Find where the given text appears and provide that cell's center as (X, Y) coordinate. 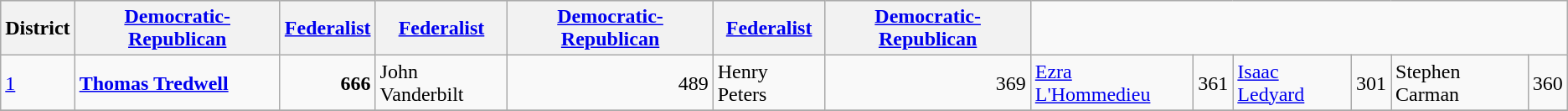
360 (1548, 82)
666 (328, 82)
John Vanderbilt (441, 82)
Ezra L'Hommedieu (1112, 82)
District (38, 29)
361 (1213, 82)
Henry Peters (769, 82)
Thomas Tredwell (178, 82)
Stephen Carman (1460, 82)
Isaac Ledyard (1292, 82)
301 (1372, 82)
489 (610, 82)
1 (38, 82)
369 (928, 82)
